Provide the (X, Y) coordinate of the cell's center where the given text is located.  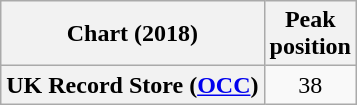
UK Record Store (OCC) (132, 85)
Chart (2018) (132, 34)
38 (310, 85)
Peakposition (310, 34)
